Output the (x, y) coordinate of the center of the cell containing the given text.  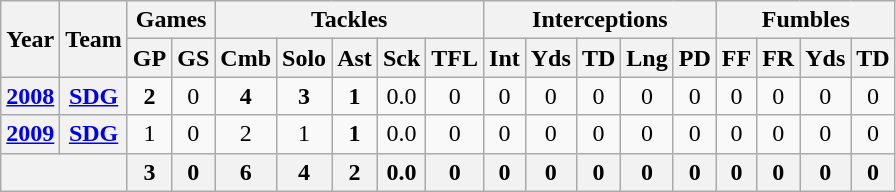
Cmb (246, 58)
Sck (401, 58)
FF (736, 58)
Lng (647, 58)
Solo (304, 58)
Int (505, 58)
2009 (30, 134)
Year (30, 39)
PD (694, 58)
Ast (355, 58)
GP (149, 58)
Team (94, 39)
Interceptions (600, 20)
TFL (455, 58)
Tackles (350, 20)
FR (778, 58)
Fumbles (806, 20)
GS (194, 58)
2008 (30, 96)
Games (170, 20)
6 (246, 172)
